Output the (X, Y) coordinate of the center of the cell containing the given text.  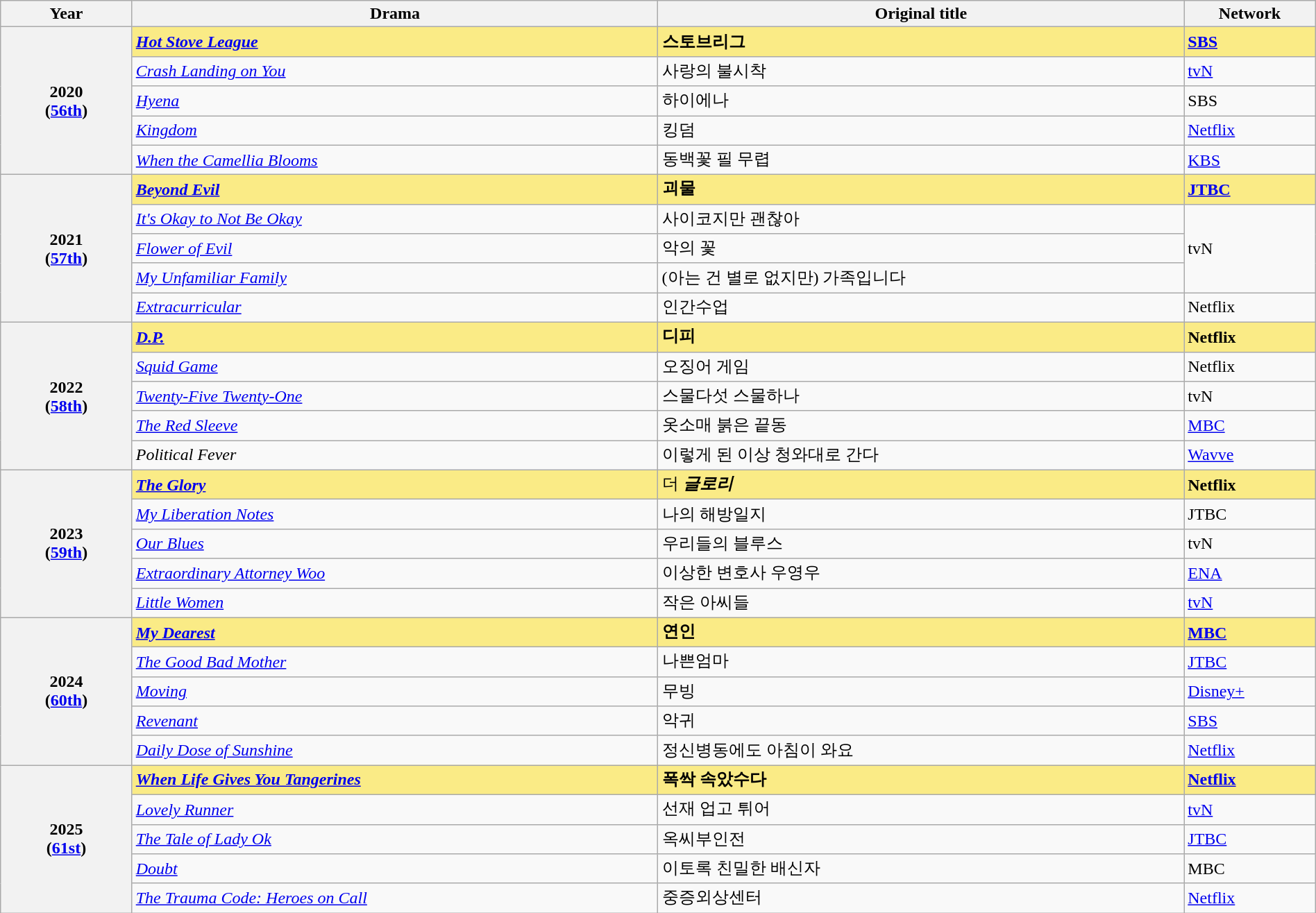
나의 해방일지 (921, 515)
Doubt (395, 869)
Network (1249, 14)
Kingdom (395, 130)
Twenty-Five Twenty-One (395, 397)
Wavve (1249, 455)
Drama (395, 14)
옥씨부인전 (921, 839)
더 글로리 (921, 484)
인간수업 (921, 308)
The Glory (395, 484)
Flower of Evil (395, 248)
Squid Game (395, 366)
무빙 (921, 691)
Original title (921, 14)
악의 꽃 (921, 248)
이토록 친밀한 배신자 (921, 869)
Daily Dose of Sunshine (395, 751)
Extraordinary Attorney Woo (395, 573)
D.P. (395, 337)
Political Fever (395, 455)
동백꽃 필 무렵 (921, 160)
The Tale of Lady Ok (395, 839)
2024(60th) (67, 691)
2025(61st) (67, 839)
디피 (921, 337)
Beyond Evil (395, 190)
The Trauma Code: Heroes on Call (395, 898)
The Red Sleeve (395, 426)
작은 아씨들 (921, 604)
Extracurricular (395, 308)
사랑의 불시착 (921, 71)
우리들의 블루스 (921, 544)
이렇게 된 이상 청와대로 간다 (921, 455)
My Liberation Notes (395, 515)
오징어 게임 (921, 366)
My Unfamiliar Family (395, 278)
스토브리그 (921, 42)
정신병동에도 아침이 와요 (921, 751)
연인 (921, 633)
Revenant (395, 722)
2020(56th) (67, 101)
Hyena (395, 101)
Hot Stove League (395, 42)
The Good Bad Mother (395, 662)
ENA (1249, 573)
스물다섯 스물하나 (921, 397)
Lovely Runner (395, 809)
이상한 변호사 우영우 (921, 573)
킹덤 (921, 130)
When Life Gives You Tangerines (395, 780)
하이에나 (921, 101)
Little Women (395, 604)
폭싹 속았수다 (921, 780)
악귀 (921, 722)
When the Camellia Blooms (395, 160)
중증외상센터 (921, 898)
(아는 건 별로 없지만) 가족입니다 (921, 278)
사이코지만 괜찮아 (921, 219)
나쁜엄마 (921, 662)
2021(57th) (67, 248)
Disney+ (1249, 691)
2023(59th) (67, 544)
Moving (395, 691)
Year (67, 14)
Crash Landing on You (395, 71)
2022(58th) (67, 395)
괴물 (921, 190)
KBS (1249, 160)
It's Okay to Not Be Okay (395, 219)
선재 업고 튀어 (921, 809)
Our Blues (395, 544)
My Dearest (395, 633)
옷소매 붉은 끝동 (921, 426)
